Determine the (x, y) coordinate at the center of the cell enclosing the given text.  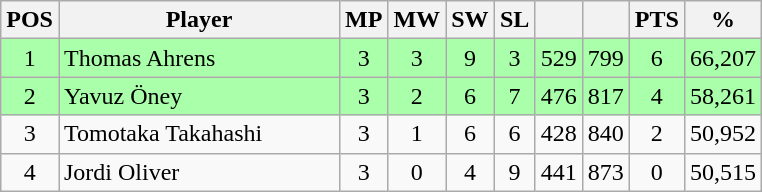
50,952 (722, 134)
840 (606, 134)
% (722, 20)
441 (558, 172)
Thomas Ahrens (198, 58)
Player (198, 20)
873 (606, 172)
476 (558, 96)
66,207 (722, 58)
SW (470, 20)
SL (514, 20)
Yavuz Öney (198, 96)
428 (558, 134)
MP (364, 20)
POS (30, 20)
MW (417, 20)
PTS (656, 20)
50,515 (722, 172)
817 (606, 96)
7 (514, 96)
Tomotaka Takahashi (198, 134)
58,261 (722, 96)
Jordi Oliver (198, 172)
529 (558, 58)
799 (606, 58)
